Pinpoint the cell where the given text exists, returning its [x, y] midpoint coordinate. 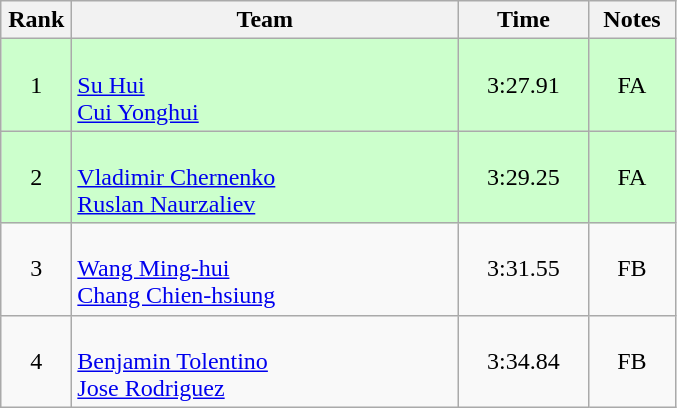
Su HuiCui Yonghui [265, 85]
4 [36, 361]
3 [36, 269]
3:27.91 [524, 85]
Vladimir ChernenkoRuslan Naurzaliev [265, 177]
Time [524, 20]
Notes [632, 20]
Wang Ming-huiChang Chien-hsiung [265, 269]
Team [265, 20]
3:31.55 [524, 269]
3:34.84 [524, 361]
Benjamin TolentinoJose Rodriguez [265, 361]
3:29.25 [524, 177]
Rank [36, 20]
1 [36, 85]
2 [36, 177]
